Locate the cell with the specified text and output its (x, y) center coordinate. 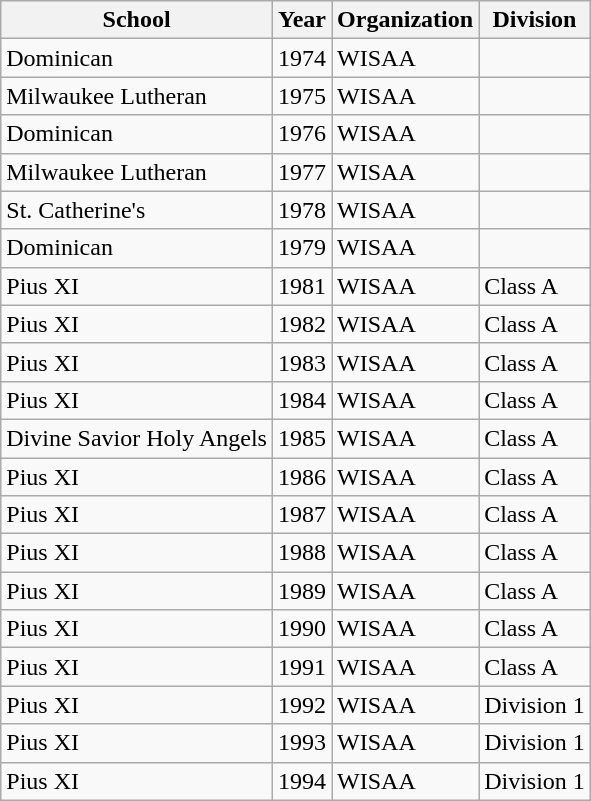
1975 (302, 96)
1988 (302, 553)
Divine Savior Holy Angels (137, 438)
1981 (302, 286)
1977 (302, 172)
1982 (302, 324)
St. Catherine's (137, 210)
Year (302, 20)
1976 (302, 134)
1986 (302, 477)
1979 (302, 248)
1989 (302, 591)
1974 (302, 58)
Organization (406, 20)
1992 (302, 705)
1985 (302, 438)
1984 (302, 400)
1993 (302, 743)
1987 (302, 515)
1978 (302, 210)
1994 (302, 781)
Division (535, 20)
School (137, 20)
1991 (302, 667)
1990 (302, 629)
1983 (302, 362)
